Provide the [X, Y] coordinate of the cell's center where the given text is located.  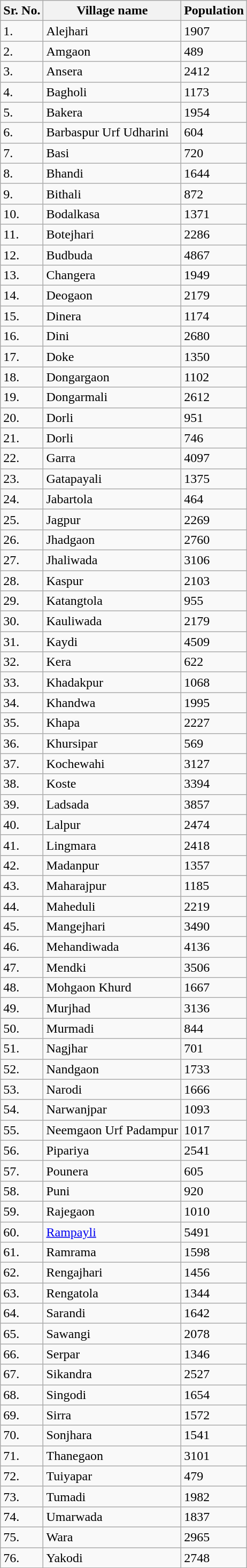
1371 [214, 214]
36. [22, 743]
Sarandi [112, 1313]
Rengatola [112, 1293]
69. [22, 1415]
55. [22, 1130]
4097 [214, 458]
Rengajhari [112, 1273]
Mohgaon Khurd [112, 988]
74. [22, 1517]
75. [22, 1537]
Doke [112, 357]
Murjhad [112, 1008]
1541 [214, 1435]
1837 [214, 1517]
1907 [214, 31]
18. [22, 377]
29. [22, 601]
Sikandra [112, 1374]
1. [22, 31]
4136 [214, 947]
5. [22, 112]
Katangtola [112, 601]
38. [22, 784]
4509 [214, 642]
30. [22, 621]
Tumadi [112, 1496]
Serpar [112, 1354]
Lalpur [112, 825]
54. [22, 1110]
3127 [214, 764]
1949 [214, 275]
2286 [214, 234]
951 [214, 418]
11. [22, 234]
1995 [214, 703]
Maheduli [112, 906]
1982 [214, 1496]
20. [22, 418]
Umarwada [112, 1517]
4867 [214, 255]
16. [22, 336]
Koste [112, 784]
Mendki [112, 967]
9. [22, 194]
64. [22, 1313]
23. [22, 479]
59. [22, 1211]
746 [214, 438]
3. [22, 72]
2078 [214, 1334]
Neemgaon Urf Padampur [112, 1130]
35. [22, 723]
Dinera [112, 316]
Botejhari [112, 234]
22. [22, 458]
Basi [112, 153]
1654 [214, 1395]
Singodi [112, 1395]
3490 [214, 927]
Jhadgaon [112, 540]
Bakera [112, 112]
32. [22, 662]
46. [22, 947]
63. [22, 1293]
Wara [112, 1537]
33. [22, 682]
40. [22, 825]
Khursipar [112, 743]
605 [214, 1171]
2474 [214, 825]
1375 [214, 479]
3857 [214, 804]
Khapa [112, 723]
Sirra [112, 1415]
1350 [214, 357]
3106 [214, 560]
464 [214, 499]
71. [22, 1456]
Alejhari [112, 31]
76. [22, 1558]
3101 [214, 1456]
Changera [112, 275]
13. [22, 275]
844 [214, 1028]
34. [22, 703]
2680 [214, 336]
872 [214, 194]
604 [214, 133]
Mehandiwada [112, 947]
569 [214, 743]
Sr. No. [22, 11]
Jhaliwada [112, 560]
1642 [214, 1313]
Ansera [112, 72]
27. [22, 560]
1598 [214, 1252]
3394 [214, 784]
56. [22, 1150]
1572 [214, 1415]
Bodalkasa [112, 214]
Khadakpur [112, 682]
701 [214, 1049]
Kera [112, 662]
Deogaon [112, 296]
Sonjhara [112, 1435]
62. [22, 1273]
48. [22, 988]
3136 [214, 1008]
37. [22, 764]
15. [22, 316]
Village name [112, 11]
Narodi [112, 1089]
Nagjhar [112, 1049]
622 [214, 662]
2760 [214, 540]
955 [214, 601]
Tuiyapar [112, 1476]
50. [22, 1028]
31. [22, 642]
Pounera [112, 1171]
1667 [214, 988]
Murmadi [112, 1028]
Bhandi [112, 173]
720 [214, 153]
Barbaspur Urf Udharini [112, 133]
70. [22, 1435]
Kaspur [112, 580]
73. [22, 1496]
1644 [214, 173]
2541 [214, 1150]
920 [214, 1191]
41. [22, 845]
7. [22, 153]
1174 [214, 316]
Madanpur [112, 865]
1666 [214, 1089]
1068 [214, 682]
43. [22, 886]
53. [22, 1089]
489 [214, 51]
26. [22, 540]
Kaydi [112, 642]
57. [22, 1171]
52. [22, 1069]
479 [214, 1476]
61. [22, 1252]
2748 [214, 1558]
2103 [214, 580]
Dini [112, 336]
3506 [214, 967]
1344 [214, 1293]
Dongarmali [112, 397]
Puni [112, 1191]
2227 [214, 723]
Ladsada [112, 804]
Khandwa [112, 703]
49. [22, 1008]
25. [22, 519]
Population [214, 11]
Mangejhari [112, 927]
Lingmara [112, 845]
Kochewahi [112, 764]
Jagpur [112, 519]
Bithali [112, 194]
Yakodi [112, 1558]
Maharajpur [112, 886]
2418 [214, 845]
12. [22, 255]
4. [22, 92]
Jabartola [112, 499]
14. [22, 296]
60. [22, 1232]
17. [22, 357]
1346 [214, 1354]
42. [22, 865]
1456 [214, 1273]
2965 [214, 1537]
Garra [112, 458]
Sawangi [112, 1334]
Budbuda [112, 255]
6. [22, 133]
1185 [214, 886]
Nandgaon [112, 1069]
1357 [214, 865]
Dongargaon [112, 377]
72. [22, 1476]
1010 [214, 1211]
28. [22, 580]
1733 [214, 1069]
2527 [214, 1374]
44. [22, 906]
Narwanjpar [112, 1110]
Pipariya [112, 1150]
2219 [214, 906]
2. [22, 51]
2269 [214, 519]
24. [22, 499]
51. [22, 1049]
1102 [214, 377]
Gatapayali [112, 479]
1093 [214, 1110]
19. [22, 397]
1954 [214, 112]
2412 [214, 72]
1017 [214, 1130]
1173 [214, 92]
5491 [214, 1232]
66. [22, 1354]
Thanegaon [112, 1456]
10. [22, 214]
8. [22, 173]
58. [22, 1191]
Rampayli [112, 1232]
2612 [214, 397]
65. [22, 1334]
47. [22, 967]
39. [22, 804]
68. [22, 1395]
Bagholi [112, 92]
Ramrama [112, 1252]
Amgaon [112, 51]
Kauliwada [112, 621]
21. [22, 438]
Rajegaon [112, 1211]
67. [22, 1374]
45. [22, 927]
